For the text-containing cell, return its midpoint in (x, y) coordinate format. 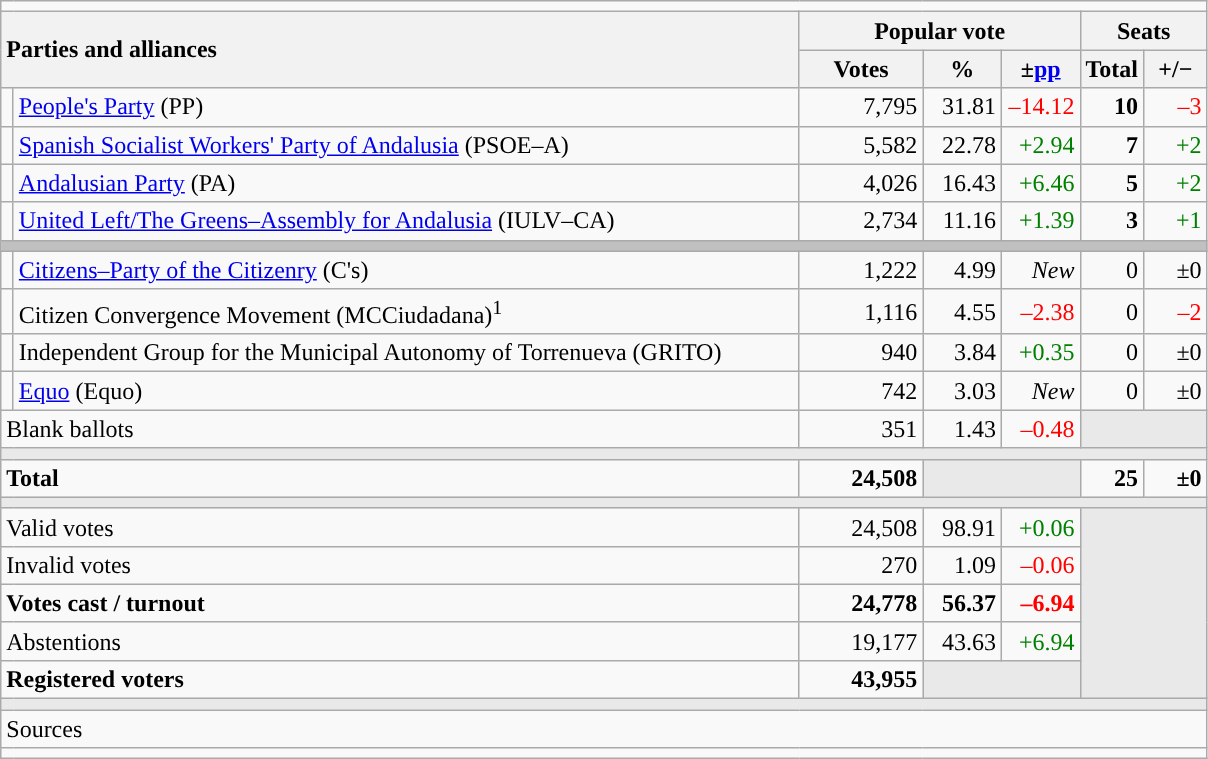
Votes (861, 69)
Andalusian Party (PA) (406, 183)
1.43 (962, 429)
–0.06 (1040, 565)
–0.48 (1040, 429)
4.55 (962, 312)
2,734 (861, 221)
+1 (1176, 221)
+1.39 (1040, 221)
–14.12 (1040, 107)
Votes cast / turnout (400, 603)
25 (1112, 478)
19,177 (861, 641)
1.09 (962, 565)
270 (861, 565)
–6.94 (1040, 603)
22.78 (962, 145)
Spanish Socialist Workers' Party of Andalusia (PSOE–A) (406, 145)
+0.35 (1040, 353)
Parties and alliances (400, 50)
351 (861, 429)
+/− (1176, 69)
+6.94 (1040, 641)
7,795 (861, 107)
4.99 (962, 270)
–2.38 (1040, 312)
5 (1112, 183)
% (962, 69)
3.84 (962, 353)
3 (1112, 221)
1,116 (861, 312)
43.63 (962, 641)
4,026 (861, 183)
56.37 (962, 603)
11.16 (962, 221)
31.81 (962, 107)
People's Party (PP) (406, 107)
43,955 (861, 679)
5,582 (861, 145)
7 (1112, 145)
Equo (Equo) (406, 391)
940 (861, 353)
±pp (1040, 69)
3.03 (962, 391)
Independent Group for the Municipal Autonomy of Torrenueva (GRITO) (406, 353)
Abstentions (400, 641)
10 (1112, 107)
–3 (1176, 107)
98.91 (962, 527)
Sources (604, 729)
Registered voters (400, 679)
Popular vote (940, 31)
Valid votes (400, 527)
Seats (1144, 31)
Invalid votes (400, 565)
Citizen Convergence Movement (MCCiudadana)1 (406, 312)
+6.46 (1040, 183)
+2.94 (1040, 145)
+0.06 (1040, 527)
Citizens–Party of the Citizenry (C's) (406, 270)
1,222 (861, 270)
742 (861, 391)
United Left/The Greens–Assembly for Andalusia (IULV–CA) (406, 221)
–2 (1176, 312)
Blank ballots (400, 429)
24,778 (861, 603)
16.43 (962, 183)
